Detect which cell encompasses the target text, then output its (X, Y) center coordinate. 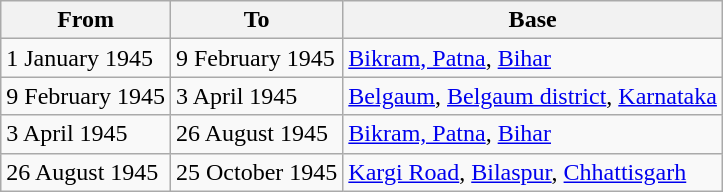
Belgaum, Belgaum district, Karnataka (533, 96)
25 October 1945 (256, 172)
Kargi Road, Bilaspur, Chhattisgarh (533, 172)
Base (533, 20)
To (256, 20)
1 January 1945 (86, 58)
From (86, 20)
